Scan for the cell matching the given text and deliver its [x, y] coordinate at center. 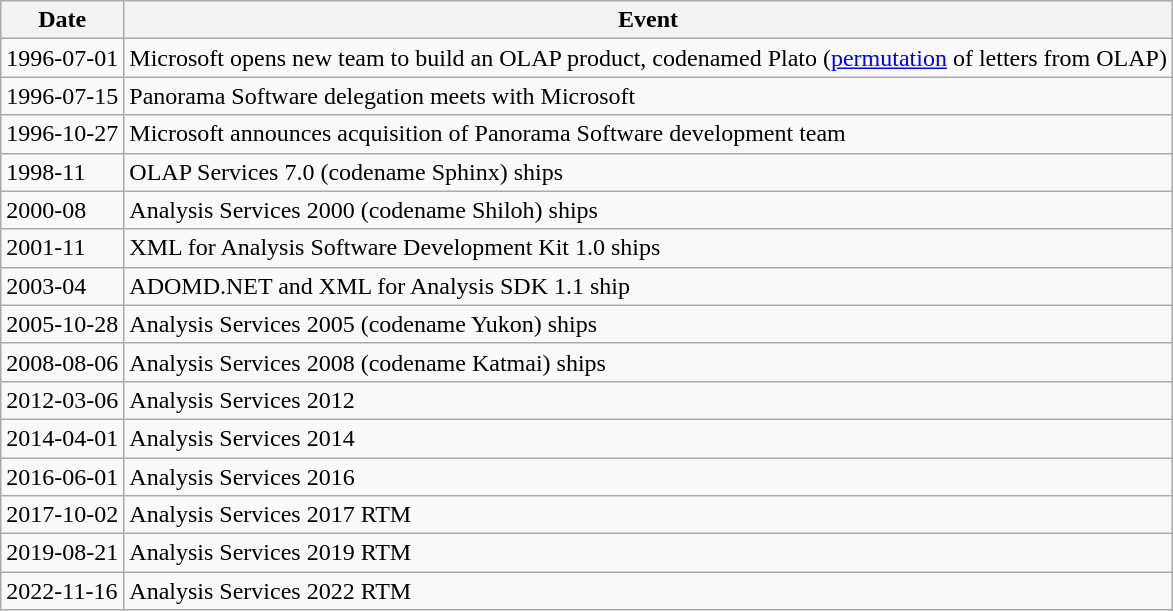
2012-03-06 [62, 400]
Analysis Services 2016 [648, 477]
Microsoft opens new team to build an OLAP product, codenamed Plato (permutation of letters from OLAP) [648, 58]
1996-10-27 [62, 134]
Analysis Services 2014 [648, 438]
2008-08-06 [62, 362]
Event [648, 20]
1996-07-15 [62, 96]
1996-07-01 [62, 58]
Analysis Services 2000 (codename Shiloh) ships [648, 210]
OLAP Services 7.0 (codename Sphinx) ships [648, 172]
XML for Analysis Software Development Kit 1.0 ships [648, 248]
2000-08 [62, 210]
2016-06-01 [62, 477]
Date [62, 20]
2019-08-21 [62, 553]
2001-11 [62, 248]
2017-10-02 [62, 515]
Panorama Software delegation meets with Microsoft [648, 96]
Analysis Services 2008 (codename Katmai) ships [648, 362]
Analysis Services 2005 (codename Yukon) ships [648, 324]
Analysis Services 2012 [648, 400]
2005-10-28 [62, 324]
ADOMD.NET and XML for Analysis SDK 1.1 ship [648, 286]
2003-04 [62, 286]
Analysis Services 2022 RTM [648, 591]
Analysis Services 2019 RTM [648, 553]
1998-11 [62, 172]
Microsoft announces acquisition of Panorama Software development team [648, 134]
2022-11-16 [62, 591]
Analysis Services 2017 RTM [648, 515]
2014-04-01 [62, 438]
